Return (X, Y) of the center of cell containing provided text 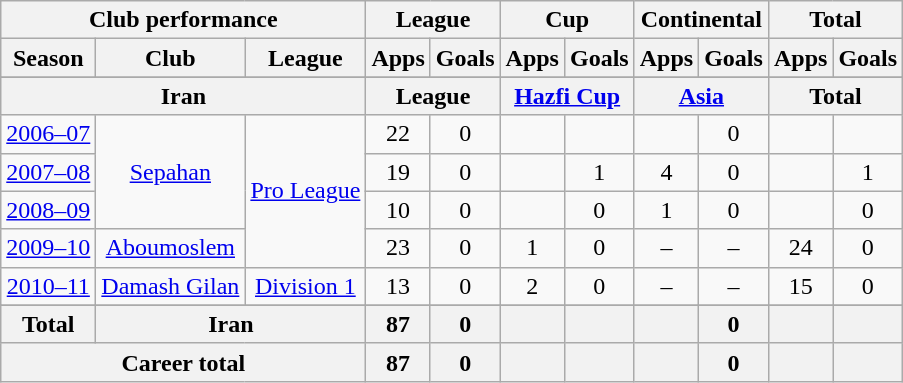
2008–09 (48, 210)
24 (800, 248)
Cup (567, 20)
23 (398, 248)
10 (398, 210)
Career total (184, 362)
2009–10 (48, 248)
Damash Gilan (170, 286)
15 (800, 286)
Club (170, 58)
Continental (701, 20)
Season (48, 58)
2010–11 (48, 286)
4 (666, 172)
Sepahan (170, 172)
Hazfi Cup (567, 96)
22 (398, 134)
Club performance (184, 20)
Division 1 (306, 286)
2 (532, 286)
2006–07 (48, 134)
2007–08 (48, 172)
Asia (701, 96)
Pro League (306, 191)
19 (398, 172)
Aboumoslem (170, 248)
13 (398, 286)
